For the text-containing cell, return its midpoint in [X, Y] coordinate format. 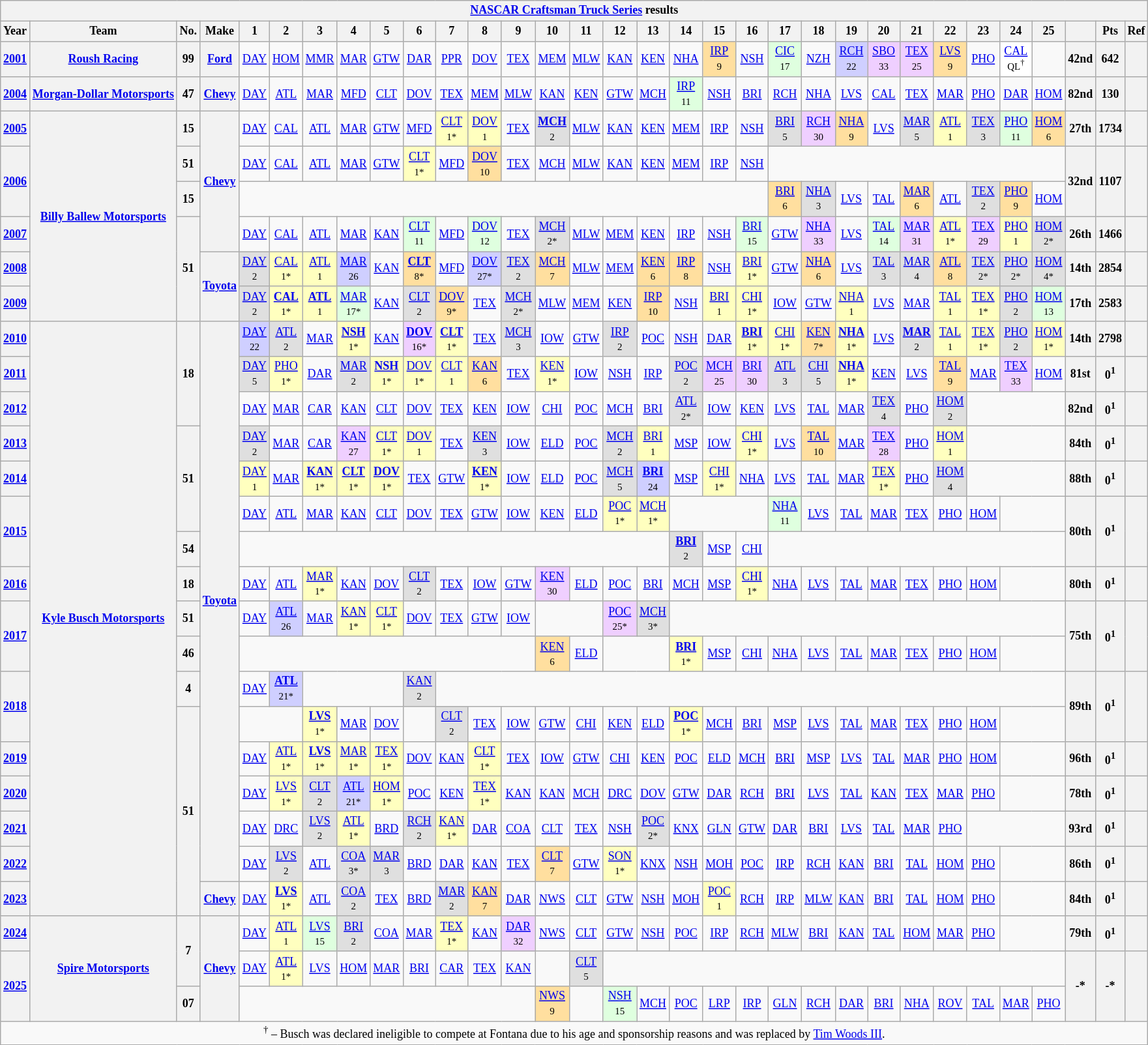
ROV [950, 1004]
2018 [16, 707]
MMR [319, 59]
IRP10 [653, 304]
54 [188, 549]
NSH15 [620, 1004]
KAN2 [419, 689]
KEN7* [819, 339]
75th [1081, 636]
KEN30 [553, 584]
2012 [16, 409]
CLT7 [553, 864]
2 [286, 31]
POC2* [653, 829]
2016 [16, 584]
DAR32 [518, 934]
2005 [16, 129]
CLT1 [452, 374]
PHO1* [286, 374]
130 [1111, 94]
81st [1081, 374]
CLT11 [419, 234]
DAY1 [254, 479]
99 [188, 59]
KAN7 [485, 899]
IRP11 [686, 94]
IRP2 [620, 339]
DOV12 [485, 234]
LRP [720, 1004]
2007 [16, 234]
PPR [452, 59]
46 [188, 654]
MAR4 [917, 269]
BRI5 [785, 129]
Spire Motorsports [103, 969]
93rd [1081, 829]
SBO33 [884, 59]
NWS9 [553, 1004]
16 [752, 31]
ATL2 [286, 339]
26th [1081, 234]
TAL9 [950, 374]
MCH25 [720, 374]
NHA3 [819, 199]
POC2 [686, 374]
KEN3 [485, 444]
2011 [16, 374]
25 [1048, 31]
TEX29 [983, 234]
2854 [1111, 269]
MCH3 [518, 339]
POC1 [720, 899]
NHA33 [819, 234]
21 [917, 31]
2022 [16, 864]
LVS9 [950, 59]
MCH7 [553, 269]
9 [518, 31]
KAN6 [485, 374]
Year [16, 31]
ATL3 [785, 374]
12 [620, 31]
2010 [16, 339]
5 [387, 31]
07 [188, 1004]
POC25* [620, 619]
3 [319, 31]
TEX3 [983, 129]
1 [254, 31]
2015 [16, 531]
2006 [16, 181]
TEX33 [1016, 374]
TEX28 [884, 444]
78th [1081, 794]
27th [1081, 129]
MAR26 [353, 269]
PHO11 [1016, 129]
TEX2* [983, 269]
20 [884, 31]
CIC17 [785, 59]
2009 [16, 304]
MCH3* [653, 619]
22 [950, 31]
DOV9* [452, 304]
2021 [16, 829]
2008 [16, 269]
24 [1016, 31]
2020 [16, 794]
No. [188, 31]
SON1* [620, 864]
Make [219, 31]
47 [188, 94]
LVS15 [319, 934]
HOM2* [1048, 234]
HOM1 [950, 444]
MAR17* [353, 304]
2014 [16, 479]
17 [785, 31]
TAL3 [884, 269]
42nd [1081, 59]
NHA1 [851, 304]
2025 [16, 986]
2013 [16, 444]
Team [103, 31]
13 [653, 31]
TEX4 [884, 409]
BRI30 [752, 374]
32nd [1081, 181]
1107 [1111, 181]
RCH2 [419, 829]
HOM13 [1048, 304]
MAR3 [387, 864]
DAY5 [254, 374]
TEX25 [917, 59]
Ref [1136, 31]
6 [419, 31]
ATL26 [286, 619]
10 [553, 31]
ATL2* [686, 409]
Pts [1111, 31]
2001 [16, 59]
TAL14 [884, 234]
DOV10 [485, 164]
89th [1081, 707]
79th [1081, 934]
CLT8* [419, 269]
BRI24 [653, 479]
IRP8 [686, 269]
NHA11 [785, 514]
2017 [16, 636]
BRI6 [785, 199]
CALQL† [1016, 59]
BRI15 [752, 234]
RCH30 [819, 129]
CHI5 [819, 374]
PHO9 [1016, 199]
HOM4* [1048, 269]
642 [1111, 59]
2024 [16, 934]
Billy Ballew Motorsports [103, 216]
2004 [16, 94]
96th [1081, 759]
CLT5 [586, 969]
14 [686, 31]
DAY22 [254, 339]
2798 [1111, 339]
HOM6 [1048, 129]
86th [1081, 864]
MCH5 [620, 479]
Morgan-Dollar Motorsports [103, 94]
MAR6 [917, 199]
Kyle Busch Motorsports [103, 619]
17th [1081, 304]
PHO1 [1016, 234]
MCH1* [653, 514]
23 [983, 31]
TAL10 [819, 444]
Roush Racing [103, 59]
2023 [16, 899]
DOV27* [485, 269]
PHO2* [1016, 269]
1466 [1111, 234]
NHA9 [851, 129]
ATL8 [950, 269]
MAR31 [917, 234]
RCH22 [851, 59]
IRP9 [720, 59]
88th [1081, 479]
2019 [16, 759]
DOV16* [419, 339]
MAR5 [917, 129]
COA2 [353, 899]
KAN27 [353, 444]
COA3* [353, 864]
11 [586, 31]
2583 [1111, 304]
Ford [219, 59]
8 [485, 31]
† – Busch was declared ineligible to compete at Fontana due to his age and sponsorship reasons and was replaced by Tim Woods III. [574, 1033]
1734 [1111, 129]
NZH [819, 59]
HOM4 [950, 479]
NHA6 [819, 269]
NASCAR Craftsman Truck Series results [574, 10]
HOM2 [950, 409]
19 [851, 31]
